Output the (X, Y) coordinate of the center of the cell containing the given text.  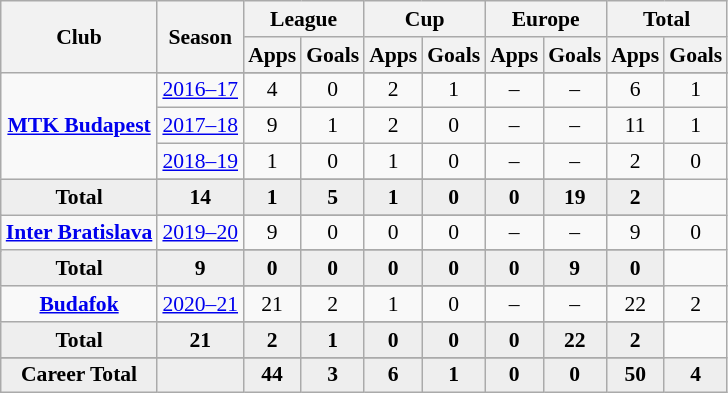
2018–19 (200, 162)
19 (574, 197)
11 (635, 126)
Career Total (80, 375)
2016–17 (200, 90)
3 (332, 375)
Europe (546, 19)
5 (332, 197)
2017–18 (200, 126)
Budafok (80, 304)
Club (80, 36)
Cup (424, 19)
2019–20 (200, 233)
14 (200, 197)
50 (635, 375)
44 (272, 375)
League (304, 19)
2020–21 (200, 304)
Inter Bratislava (80, 233)
Season (200, 36)
MTK Budapest (80, 126)
